Return the [X, Y] coordinate for the center point of the cell that contains the specified text.  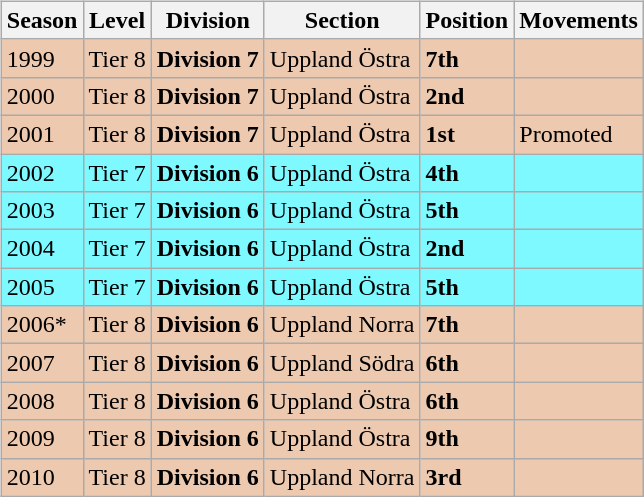
2007 [42, 363]
Promoted [579, 134]
2006* [42, 325]
4th [467, 173]
2005 [42, 287]
2010 [42, 477]
Division [208, 20]
3rd [467, 477]
Section [342, 20]
2002 [42, 173]
2009 [42, 439]
Season [42, 20]
Position [467, 20]
2003 [42, 211]
Level [117, 20]
1999 [42, 58]
2004 [42, 249]
2000 [42, 96]
2001 [42, 134]
Uppland Södra [342, 363]
Movements [579, 20]
9th [467, 439]
2008 [42, 401]
1st [467, 134]
